Capture the cell that displays the provided text and extract its [X, Y] central coordinate. 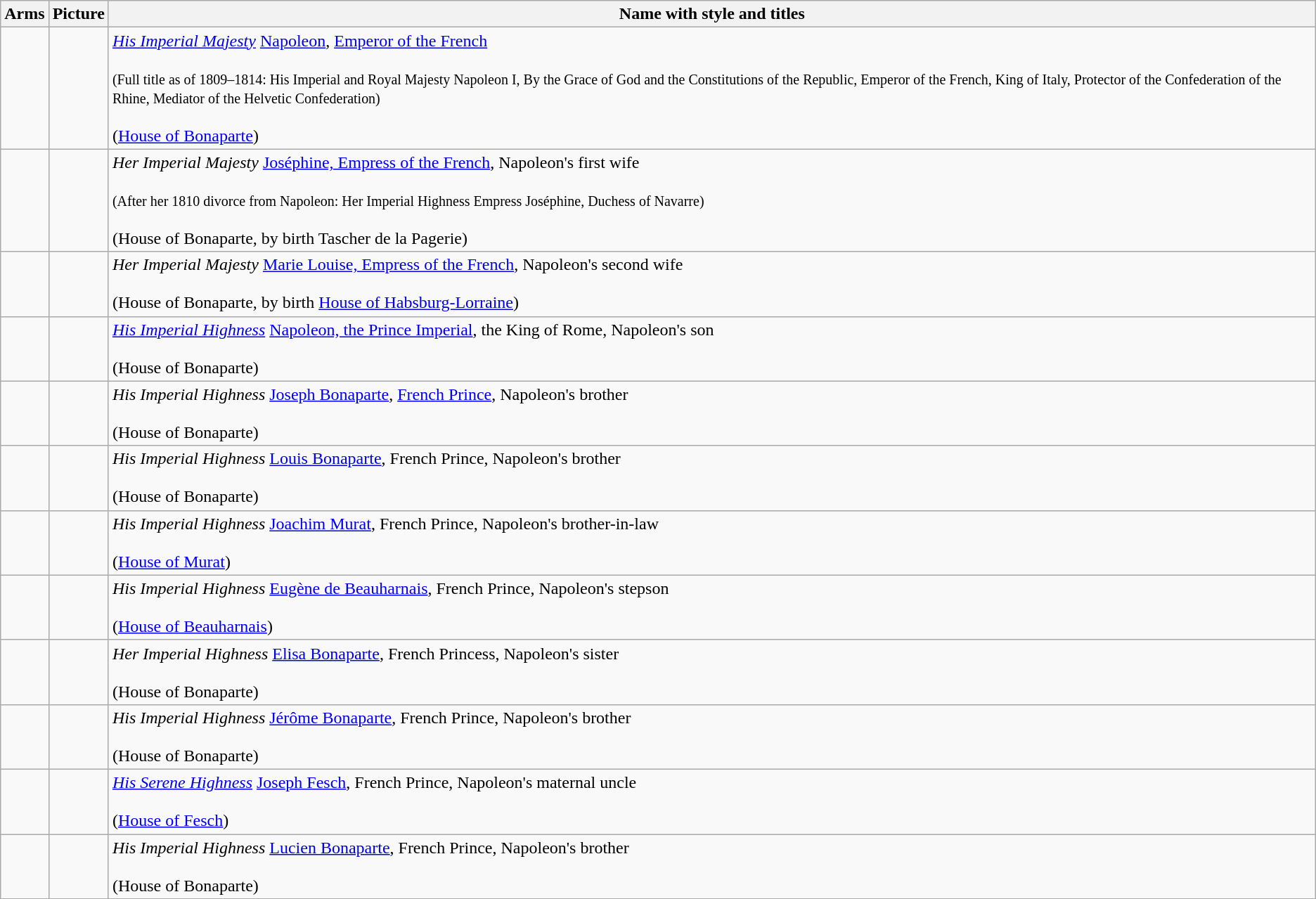
His Serene Highness Joseph Fesch, French Prince, Napoleon's maternal uncle(House of Fesch) [711, 801]
His Imperial Highness Lucien Bonaparte, French Prince, Napoleon's brother(House of Bonaparte) [711, 866]
His Imperial Highness Joachim Murat, French Prince, Napoleon's brother-in-law(House of Murat) [711, 543]
Her Imperial Highness Elisa Bonaparte, French Princess, Napoleon's sister(House of Bonaparte) [711, 672]
Her Imperial Majesty Marie Louise, Empress of the French, Napoleon's second wife(House of Bonaparte, by birth House of Habsburg-Lorraine) [711, 284]
His Imperial Highness Eugène de Beauharnais, French Prince, Napoleon's stepson(House of Beauharnais) [711, 607]
His Imperial Highness Joseph Bonaparte, French Prince, Napoleon's brother(House of Bonaparte) [711, 413]
His Imperial Highness Louis Bonaparte, French Prince, Napoleon's brother(House of Bonaparte) [711, 478]
Arms [25, 14]
Name with style and titles [711, 14]
His Imperial Highness Napoleon, the Prince Imperial, the King of Rome, Napoleon's son(House of Bonaparte) [711, 349]
Picture [79, 14]
His Imperial Highness Jérôme Bonaparte, French Prince, Napoleon's brother(House of Bonaparte) [711, 737]
